Search for the cell housing the specified text and yield its (x, y) center coordinate. 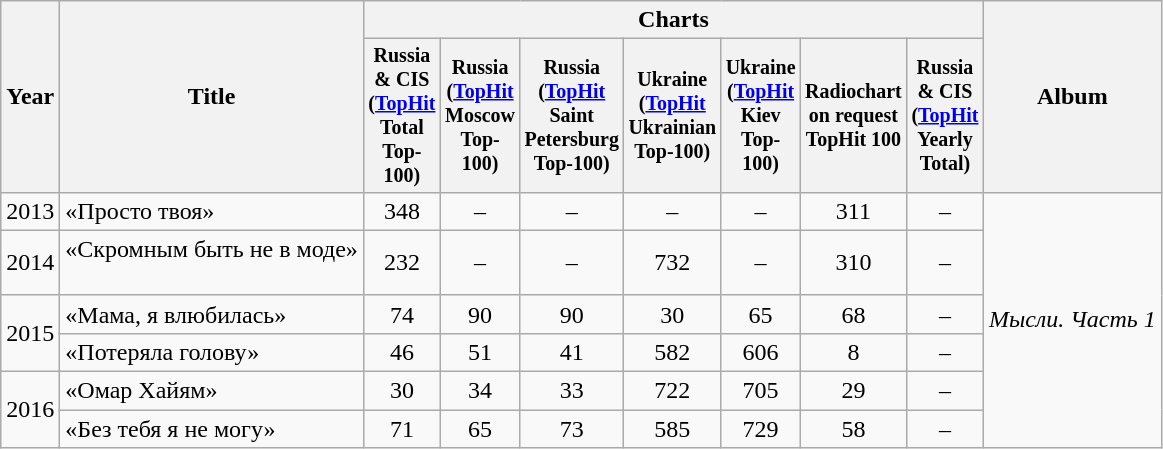
310 (853, 262)
Russia & CIS (TopHit Total Top-100) (402, 116)
«Просто твоя» (212, 211)
606 (760, 352)
729 (760, 429)
2016 (30, 410)
74 (402, 314)
68 (853, 314)
Russia & CIS (TopHit Yearly Total) (944, 116)
2013 (30, 211)
«Потеряла голову» (212, 352)
73 (572, 429)
46 (402, 352)
29 (853, 391)
«Омар Хайям» (212, 391)
51 (480, 352)
722 (672, 391)
Charts (673, 20)
Russia (TopHit Saint Petersburg Top-100) (572, 116)
311 (853, 211)
348 (402, 211)
33 (572, 391)
Ukraine (TopHit Kiev Top-100) (760, 116)
«Мама, я влюбилась» (212, 314)
«Скромным быть не в моде» (212, 262)
585 (672, 429)
Year (30, 97)
732 (672, 262)
232 (402, 262)
2015 (30, 333)
34 (480, 391)
«Без тебя я не могу» (212, 429)
58 (853, 429)
41 (572, 352)
2014 (30, 262)
Title (212, 97)
71 (402, 429)
705 (760, 391)
Radiochart on request TopHit 100 (853, 116)
Album (1072, 97)
8 (853, 352)
Мысли. Часть 1 (1072, 320)
Ukraine (TopHit Ukrainian Top-100) (672, 116)
582 (672, 352)
Russia (TopHit Moscow Top-100) (480, 116)
